Extract the [x, y] coordinate from the center of the cell holding the provided text.  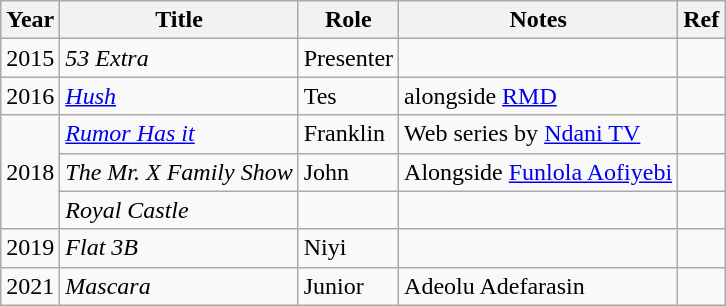
alongside RMD [538, 96]
Hush [179, 96]
2021 [30, 286]
2016 [30, 96]
Franklin [348, 134]
53 Extra [179, 58]
Ref [702, 20]
Junior [348, 286]
Niyi [348, 248]
Title [179, 20]
Tes [348, 96]
Rumor Has it [179, 134]
Alongside Funlola Aofiyebi [538, 172]
Presenter [348, 58]
Royal Castle [179, 210]
John [348, 172]
Notes [538, 20]
Year [30, 20]
Adeolu Adefarasin [538, 286]
The Mr. X Family Show [179, 172]
Web series by Ndani TV [538, 134]
2019 [30, 248]
Role [348, 20]
2015 [30, 58]
Flat 3B [179, 248]
Mascara [179, 286]
2018 [30, 172]
